For the text-containing cell, return its midpoint in [x, y] coordinate format. 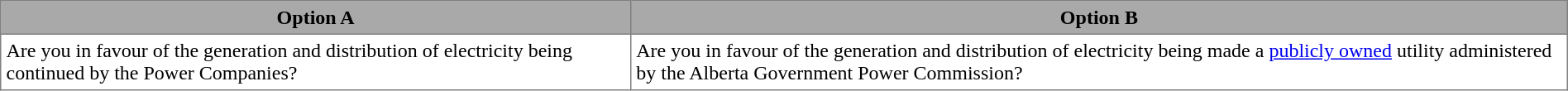
Option A [316, 17]
Are you in favour of the generation and distribution of electricity being continued by the Power Companies? [316, 62]
Option B [1100, 17]
